Output the (x, y) coordinate of the center of the cell containing the given text.  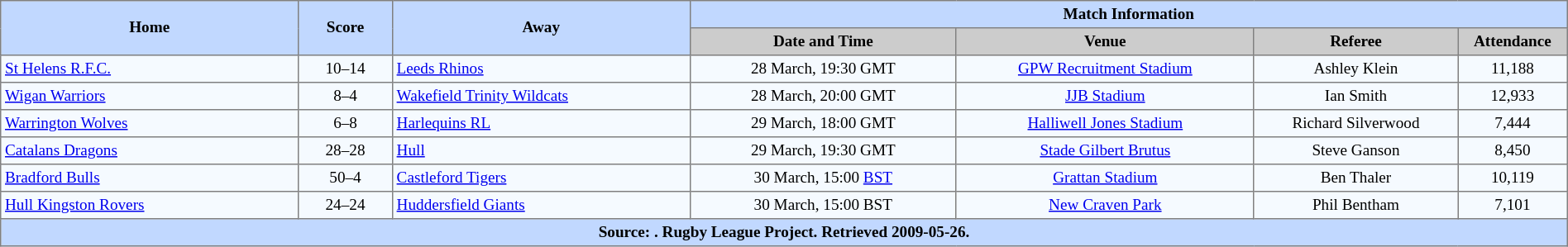
29 March, 18:00 GMT (823, 124)
Score (346, 28)
7,444 (1513, 124)
Away (541, 28)
Harlequins RL (541, 124)
Ben Thaler (1355, 178)
Ashley Klein (1355, 69)
Phil Bentham (1355, 205)
Catalans Dragons (150, 150)
29 March, 19:30 GMT (823, 150)
50–4 (346, 178)
New Craven Park (1105, 205)
Ian Smith (1355, 96)
Hull (541, 150)
St Helens R.F.C. (150, 69)
Castleford Tigers (541, 178)
8,450 (1513, 150)
6–8 (346, 124)
Bradford Bulls (150, 178)
Richard Silverwood (1355, 124)
Source: . Rugby League Project. Retrieved 2009-05-26. (784, 233)
Halliwell Jones Stadium (1105, 124)
Match Information (1128, 15)
12,933 (1513, 96)
10,119 (1513, 178)
Referee (1355, 41)
28 March, 20:00 GMT (823, 96)
Steve Ganson (1355, 150)
10–14 (346, 69)
Attendance (1513, 41)
Huddersfield Giants (541, 205)
8–4 (346, 96)
Grattan Stadium (1105, 178)
Wigan Warriors (150, 96)
28 March, 19:30 GMT (823, 69)
Hull Kingston Rovers (150, 205)
Wakefield Trinity Wildcats (541, 96)
Stade Gilbert Brutus (1105, 150)
7,101 (1513, 205)
Home (150, 28)
Warrington Wolves (150, 124)
Date and Time (823, 41)
28–28 (346, 150)
JJB Stadium (1105, 96)
11,188 (1513, 69)
Venue (1105, 41)
24–24 (346, 205)
Leeds Rhinos (541, 69)
GPW Recruitment Stadium (1105, 69)
